Detect which cell encompasses the target text, then output its (X, Y) center coordinate. 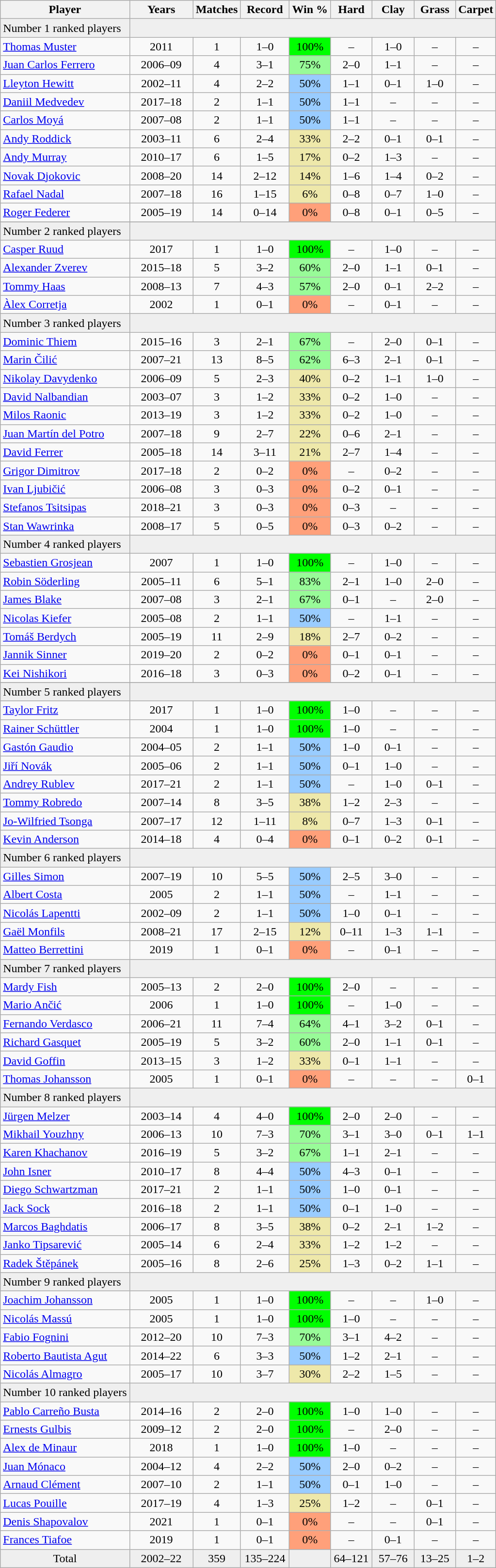
Carpet (476, 10)
2002–22 (161, 1558)
9 (217, 434)
Andy Murray (65, 157)
Gastón Gaudio (65, 747)
2–9 (265, 637)
2005–13 (161, 987)
2013–15 (161, 1060)
3–7 (265, 1374)
2003–14 (161, 1116)
Grigor Dimitrov (65, 470)
17% (310, 157)
Nicolás Almagro (65, 1374)
2018 (161, 1448)
Milos Raonic (65, 415)
21% (310, 452)
Juan Martín del Potro (65, 434)
2002 (161, 305)
Number 2 ranked players (65, 231)
75% (310, 65)
Nicolás Massú (65, 1319)
Marcos Baghdatis (65, 1226)
Tommy Haas (65, 286)
57% (310, 286)
Rafael Nadal (65, 194)
Alexander Zverev (65, 268)
Fernando Verdasco (65, 1024)
Number 7 ranked players (65, 968)
4–0 (265, 1116)
Nikolay Davydenko (65, 378)
Albert Costa (65, 895)
Years (161, 10)
Number 5 ranked players (65, 692)
Dominic Thiem (65, 342)
David Goffin (65, 1060)
57–76 (393, 1558)
Juan Carlos Ferrero (65, 65)
2–5 (352, 876)
6–3 (352, 360)
Casper Ruud (65, 249)
Gaël Monfils (65, 931)
359 (217, 1558)
Clay (393, 10)
64–121 (352, 1558)
7 (217, 286)
2014–16 (161, 1411)
Tomáš Berdych (65, 637)
7–4 (265, 1024)
Kei Nishikori (65, 673)
Ivan Ljubičić (65, 489)
Grass (435, 10)
2006–17 (161, 1226)
Taylor Fritz (65, 710)
Matteo Berrettini (65, 950)
2002–11 (161, 83)
2008–21 (161, 931)
2005–16 (161, 1263)
2017–19 (161, 1503)
2007–17 (161, 821)
2005–14 (161, 1245)
Jiří Novák (65, 765)
Number 9 ranked players (65, 1282)
Roger Federer (65, 212)
2–15 (265, 931)
Player (65, 10)
2012–20 (161, 1337)
2007 (161, 563)
Mikhail Youzhny (65, 1134)
2016–19 (161, 1153)
Sebastien Grosjean (65, 563)
Ernests Gulbis (65, 1429)
Fabio Fognini (65, 1337)
2–12 (265, 175)
Daniil Medvedev (65, 102)
2018–21 (161, 507)
14% (310, 175)
2004–12 (161, 1466)
Denis Shapovalov (65, 1521)
0–4 (265, 839)
Lucas Pouille (65, 1503)
2007–21 (161, 360)
Andrey Rublev (65, 784)
17 (217, 931)
22% (310, 434)
Radek Štěpánek (65, 1263)
8% (310, 821)
Number 8 ranked players (65, 1097)
Richard Gasquet (65, 1042)
2014–18 (161, 839)
Carlos Moyá (65, 120)
64% (310, 1024)
1–6 (352, 175)
Hard (352, 10)
Mardy Fish (65, 987)
16 (217, 194)
David Nalbandian (65, 397)
4–4 (265, 1171)
2007–19 (161, 876)
Stan Wawrinka (65, 526)
2006–08 (161, 489)
Juan Mónaco (65, 1466)
5–1 (265, 581)
Àlex Corretja (65, 305)
2003–11 (161, 139)
Number 10 ranked players (65, 1392)
2007–14 (161, 802)
0–14 (265, 212)
John Isner (65, 1171)
Number 1 ranked players (65, 28)
2019–20 (161, 655)
13 (217, 360)
Number 3 ranked players (65, 323)
Mario Ančić (65, 1005)
2004 (161, 729)
40% (310, 378)
1–11 (265, 821)
2004–05 (161, 747)
2–6 (265, 1263)
Frances Tiafoe (65, 1540)
5–5 (265, 876)
2006 (161, 1005)
Novak Djokovic (65, 175)
Arnaud Clément (65, 1485)
2007–10 (161, 1485)
Lleyton Hewitt (65, 83)
2003–07 (161, 397)
Jo-Wilfried Tsonga (65, 821)
4–2 (393, 1337)
4–1 (352, 1024)
2009–12 (161, 1429)
Nicolás Lapentti (65, 913)
0–6 (352, 434)
12 (217, 821)
Jack Sock (65, 1208)
Nicolas Kiefer (65, 618)
Number 4 ranked players (65, 544)
2005–18 (161, 452)
Total (65, 1558)
2015–16 (161, 342)
Thomas Johansson (65, 1079)
3–11 (265, 452)
2008–17 (161, 526)
2005–06 (161, 765)
Rainer Schüttler (65, 729)
Record (265, 10)
2002–09 (161, 913)
Thomas Muster (65, 47)
2008–13 (161, 286)
2015–18 (161, 268)
Diego Schwartzman (65, 1190)
Matches (217, 10)
Alex de Minaur (65, 1448)
Pablo Carreño Busta (65, 1411)
2005–17 (161, 1374)
Kevin Anderson (65, 839)
0–11 (352, 931)
83% (310, 581)
Karen Khachanov (65, 1153)
135–224 (265, 1558)
13–25 (435, 1558)
Janko Tipsarević (65, 1245)
David Ferrer (65, 452)
2005–08 (161, 618)
Jannik Sinner (65, 655)
1–15 (265, 194)
2013–19 (161, 415)
2021 (161, 1521)
8–5 (265, 360)
2014–22 (161, 1355)
2006–21 (161, 1024)
Number 6 ranked players (65, 858)
6% (310, 194)
Roberto Bautista Agut (65, 1355)
2006–13 (161, 1134)
Stefanos Tsitsipas (65, 507)
2011 (161, 47)
Andy Roddick (65, 139)
Joachim Johansson (65, 1300)
Win % (310, 10)
Robin Söderling (65, 581)
2008–20 (161, 175)
12% (310, 931)
Jürgen Melzer (65, 1116)
30% (310, 1374)
62% (310, 360)
18% (310, 637)
Marin Čilić (65, 360)
Gilles Simon (65, 876)
3–3 (265, 1355)
James Blake (65, 600)
Tommy Robredo (65, 802)
2005–11 (161, 581)
